Search for the cell housing the specified text and yield its [x, y] center coordinate. 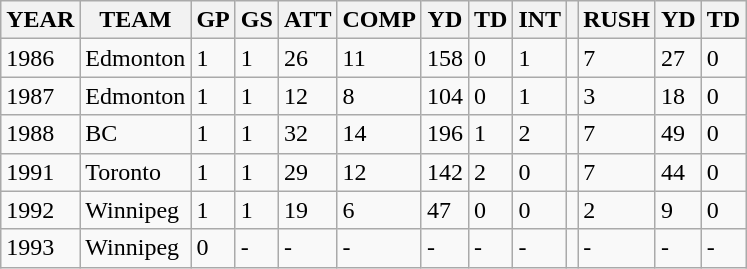
YEAR [40, 20]
3 [617, 96]
19 [308, 210]
104 [444, 96]
1992 [40, 210]
14 [379, 134]
29 [308, 172]
BC [136, 134]
26 [308, 58]
GP [213, 20]
47 [444, 210]
INT [540, 20]
8 [379, 96]
44 [678, 172]
1987 [40, 96]
TEAM [136, 20]
GS [256, 20]
32 [308, 134]
49 [678, 134]
ATT [308, 20]
18 [678, 96]
RUSH [617, 20]
196 [444, 134]
27 [678, 58]
1991 [40, 172]
1988 [40, 134]
11 [379, 58]
142 [444, 172]
COMP [379, 20]
158 [444, 58]
6 [379, 210]
Toronto [136, 172]
1986 [40, 58]
1993 [40, 248]
9 [678, 210]
